Output the (X, Y) coordinate of the center of the cell containing the given text.  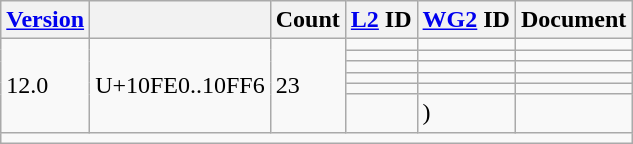
L2 ID (381, 20)
Version (46, 20)
23 (308, 86)
Count (308, 20)
U+10FE0..10FF6 (180, 86)
) (466, 113)
12.0 (46, 86)
Document (573, 20)
WG2 ID (466, 20)
